Output the [X, Y] coordinate of the center of the cell containing the given text.  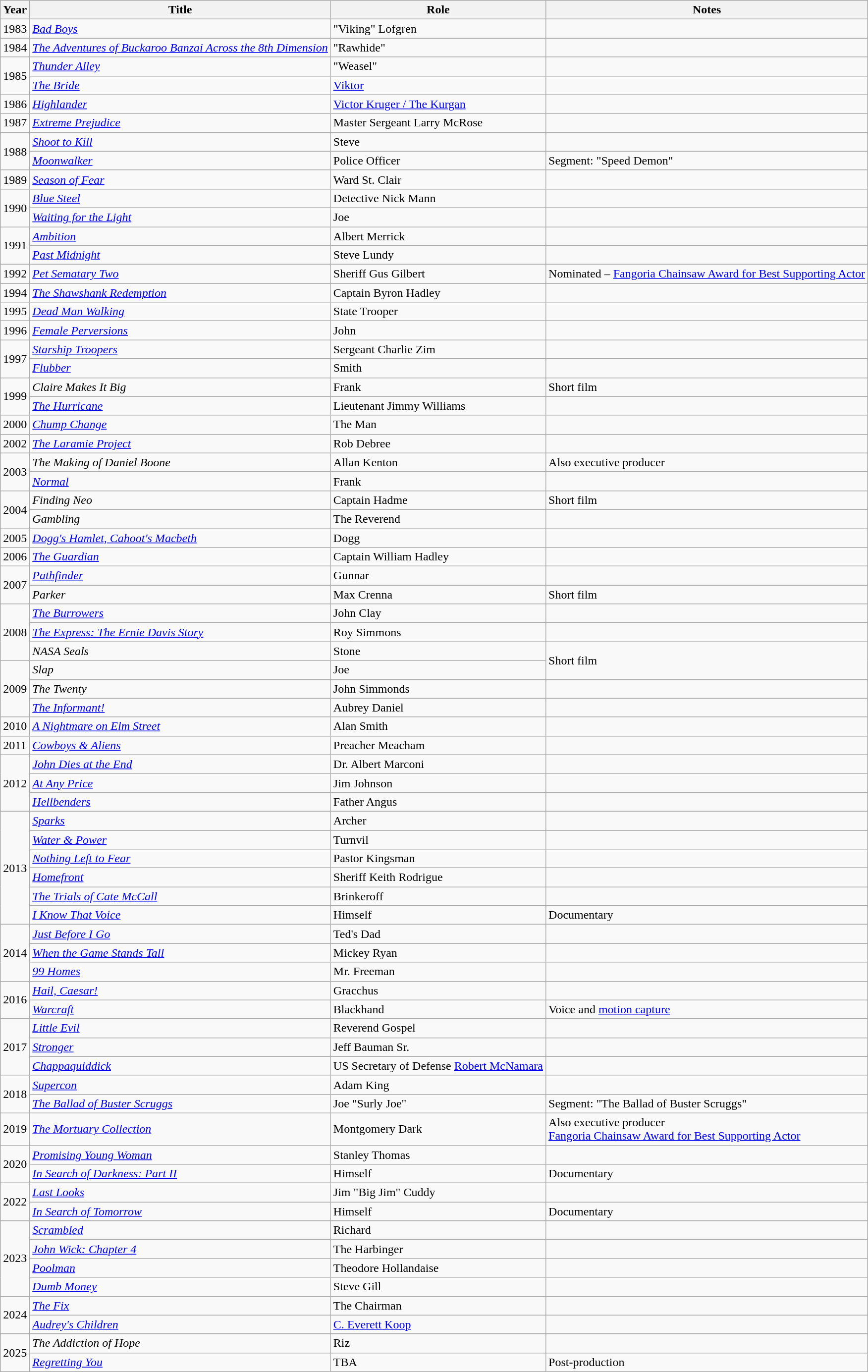
2009 [15, 689]
Ambition [180, 236]
Roy Simmons [438, 632]
2024 [15, 1315]
The Shawshank Redemption [180, 293]
The Burrowers [180, 613]
The Chairman [438, 1306]
1994 [15, 293]
Riz [438, 1343]
1988 [15, 151]
Extreme Prejudice [180, 123]
Dead Man Walking [180, 312]
Past Midnight [180, 255]
Post-production [707, 1362]
Dogg's Hamlet, Cahoot's Macbeth [180, 538]
TBA [438, 1362]
Victor Kruger / The Kurgan [438, 104]
Segment: "The Ballad of Buster Scruggs" [707, 1103]
Allan Kenton [438, 462]
1990 [15, 208]
Last Looks [180, 1193]
The Mortuary Collection [180, 1129]
Chump Change [180, 425]
Reverend Gospel [438, 1028]
Smith [438, 368]
Blackhand [438, 1009]
John Dies at the End [180, 764]
Waiting for the Light [180, 217]
Dumb Money [180, 1287]
1984 [15, 48]
2008 [15, 632]
Police Officer [438, 161]
2013 [15, 868]
In Search of Darkness: Part II [180, 1174]
1997 [15, 359]
Scrambled [180, 1230]
Pet Sematary Two [180, 274]
When the Game Stands Tall [180, 953]
In Search of Tomorrow [180, 1211]
At Any Price [180, 783]
Detective Nick Mann [438, 198]
Sheriff Keith Rodrigue [438, 878]
Joe "Surly Joe" [438, 1103]
The Bride [180, 85]
The Fix [180, 1306]
Slap [180, 670]
2010 [15, 726]
Moonwalker [180, 161]
99 Homes [180, 972]
Finding Neo [180, 500]
2002 [15, 443]
Lieutenant Jimmy Williams [438, 406]
2016 [15, 1000]
2005 [15, 538]
Mickey Ryan [438, 953]
Jim "Big Jim" Cuddy [438, 1193]
Ted's Dad [438, 934]
John Wick: Chapter 4 [180, 1249]
Aubrey Daniel [438, 708]
2022 [15, 1202]
Supercon [180, 1085]
The Making of Daniel Boone [180, 462]
"Weasel" [438, 66]
The Guardian [180, 557]
2003 [15, 472]
2023 [15, 1259]
2017 [15, 1047]
Highlander [180, 104]
Thunder Alley [180, 66]
Jeff Bauman Sr. [438, 1047]
Gunnar [438, 576]
Theodore Hollandaise [438, 1268]
Audrey's Children [180, 1324]
2012 [15, 783]
Sergeant Charlie Zim [438, 349]
Bad Boys [180, 29]
Captain William Hadley [438, 557]
The Twenty [180, 689]
Year [15, 10]
Stanley Thomas [438, 1155]
"Rawhide" [438, 48]
US Secretary of Defense Robert McNamara [438, 1066]
1995 [15, 312]
2020 [15, 1164]
Poolman [180, 1268]
The Hurricane [180, 406]
State Trooper [438, 312]
1989 [15, 179]
Stronger [180, 1047]
Little Evil [180, 1028]
A Nightmare on Elm Street [180, 726]
NASA Seals [180, 651]
Water & Power [180, 840]
2025 [15, 1353]
Pastor Kingsman [438, 859]
Female Perversions [180, 330]
Montgomery Dark [438, 1129]
Promising Young Woman [180, 1155]
Rob Debree [438, 443]
Role [438, 10]
Brinkeroff [438, 896]
Max Crenna [438, 595]
2004 [15, 509]
Also executive producerFangoria Chainsaw Award for Best Supporting Actor [707, 1129]
Parker [180, 595]
Albert Merrick [438, 236]
The Informant! [180, 708]
Richard [438, 1230]
Captain Hadme [438, 500]
Alan Smith [438, 726]
1986 [15, 104]
Master Sergeant Larry McRose [438, 123]
The Harbinger [438, 1249]
Cowboys & Aliens [180, 745]
Steve [438, 142]
The Man [438, 425]
2000 [15, 425]
2018 [15, 1094]
2019 [15, 1129]
John Clay [438, 613]
Dr. Albert Marconi [438, 764]
Nominated – Fangoria Chainsaw Award for Best Supporting Actor [707, 274]
Gambling [180, 519]
The Ballad of Buster Scruggs [180, 1103]
Stone [438, 651]
Preacher Meacham [438, 745]
Just Before I Go [180, 934]
Archer [438, 821]
Regretting You [180, 1362]
2006 [15, 557]
Normal [180, 481]
Flubber [180, 368]
Mr. Freeman [438, 972]
Season of Fear [180, 179]
1991 [15, 246]
Starship Troopers [180, 349]
Gracchus [438, 990]
Captain Byron Hadley [438, 293]
Dogg [438, 538]
The Adventures of Buckaroo Banzai Across the 8th Dimension [180, 48]
Sheriff Gus Gilbert [438, 274]
Adam King [438, 1085]
The Reverend [438, 519]
Hail, Caesar! [180, 990]
Segment: "Speed Demon" [707, 161]
Jim Johnson [438, 783]
Hellbenders [180, 802]
Chappaquiddick [180, 1066]
Father Angus [438, 802]
1983 [15, 29]
1996 [15, 330]
Pathfinder [180, 576]
1987 [15, 123]
2007 [15, 585]
Nothing Left to Fear [180, 859]
Sparks [180, 821]
Claire Makes It Big [180, 387]
John Simmonds [438, 689]
Steve Gill [438, 1287]
Blue Steel [180, 198]
Viktor [438, 85]
The Laramie Project [180, 443]
"Viking" Lofgren [438, 29]
1992 [15, 274]
Warcraft [180, 1009]
John [438, 330]
2014 [15, 953]
Voice and motion capture [707, 1009]
1985 [15, 76]
Shoot to Kill [180, 142]
Turnvil [438, 840]
Also executive producer [707, 462]
Steve Lundy [438, 255]
1999 [15, 396]
Ward St. Clair [438, 179]
C. Everett Koop [438, 1324]
The Addiction of Hope [180, 1343]
Homefront [180, 878]
Notes [707, 10]
The Trials of Cate McCall [180, 896]
Title [180, 10]
The Express: The Ernie Davis Story [180, 632]
2011 [15, 745]
I Know That Voice [180, 915]
